Scan for the cell matching the given text and deliver its [X, Y] coordinate at center. 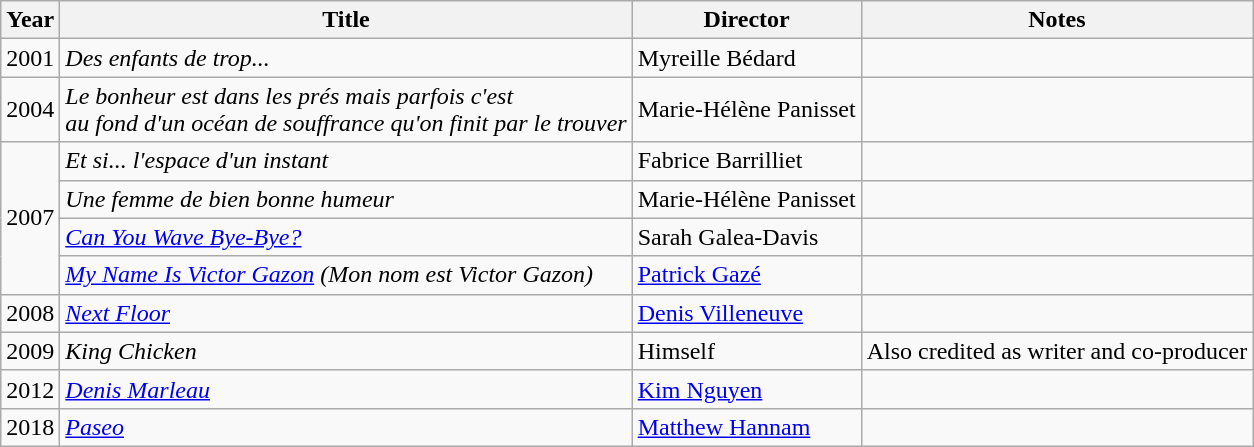
Une femme de bien bonne humeur [346, 199]
Title [346, 20]
Myreille Bédard [746, 58]
Paseo [346, 427]
2009 [30, 351]
Et si... l'espace d'un instant [346, 161]
2004 [30, 110]
Year [30, 20]
Notes [1057, 20]
Des enfants de trop... [346, 58]
King Chicken [346, 351]
2018 [30, 427]
My Name Is Victor Gazon (Mon nom est Victor Gazon) [346, 275]
Also credited as writer and co-producer [1057, 351]
Fabrice Barrilliet [746, 161]
Can You Wave Bye-Bye? [346, 237]
Denis Marleau [346, 389]
2008 [30, 313]
Sarah Galea-Davis [746, 237]
2012 [30, 389]
Le bonheur est dans les prés mais parfois c'estau fond d'un océan de souffrance qu'on finit par le trouver [346, 110]
Patrick Gazé [746, 275]
Next Floor [346, 313]
Matthew Hannam [746, 427]
Kim Nguyen [746, 389]
2007 [30, 218]
2001 [30, 58]
Director [746, 20]
Himself [746, 351]
Denis Villeneuve [746, 313]
